Locate the cell with the specified text and output its [x, y] center coordinate. 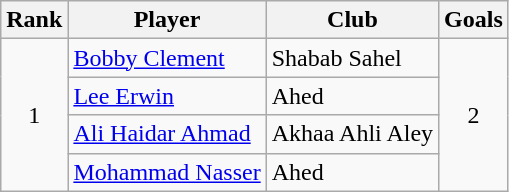
Rank [34, 20]
Lee Erwin [167, 96]
Bobby Clement [167, 58]
Ali Haidar Ahmad [167, 134]
2 [474, 115]
1 [34, 115]
Player [167, 20]
Akhaa Ahli Aley [352, 134]
Club [352, 20]
Goals [474, 20]
Shabab Sahel [352, 58]
Mohammad Nasser [167, 172]
